Detect which cell encompasses the target text, then output its (x, y) center coordinate. 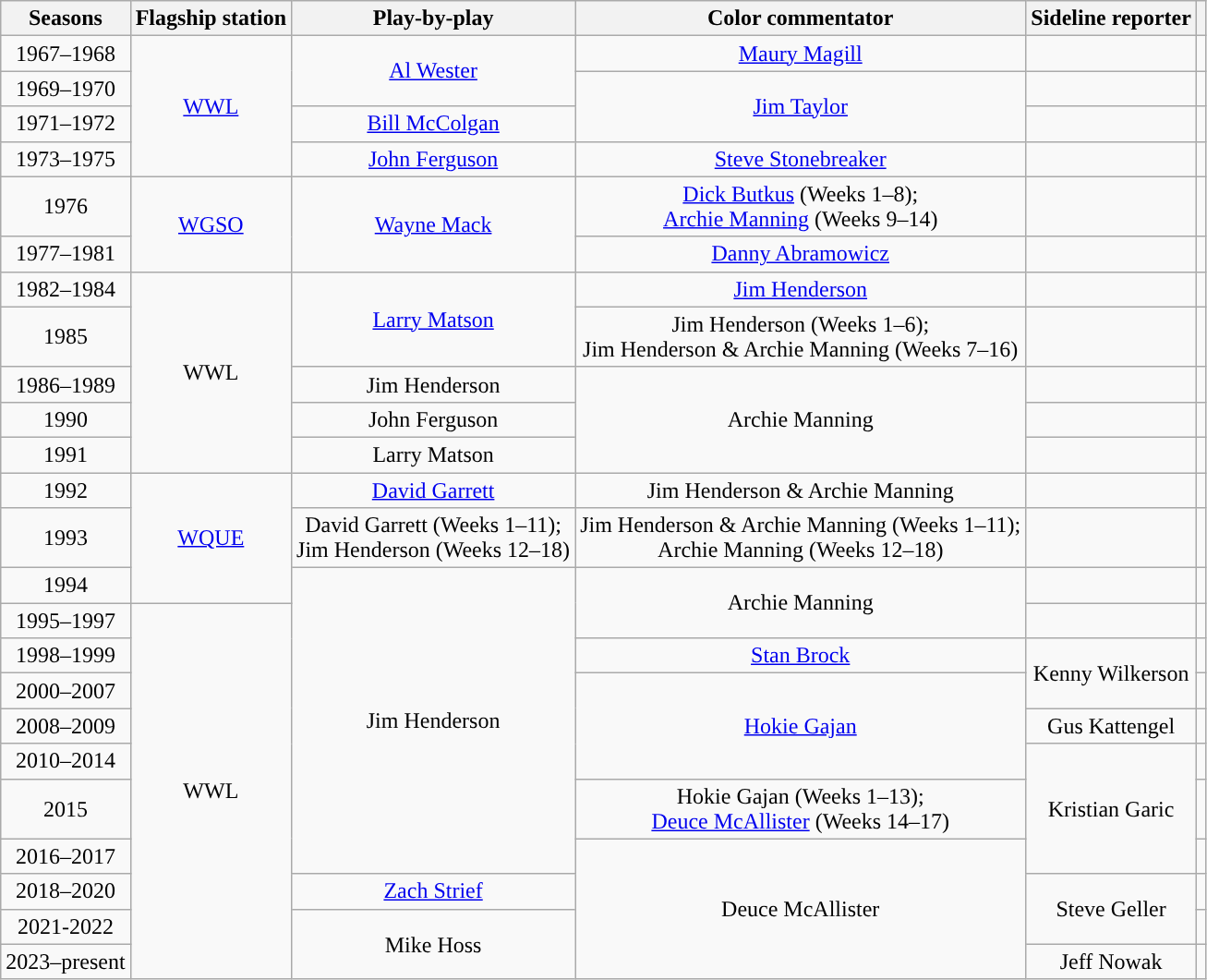
2023–present (66, 962)
1985 (66, 336)
Kristian Garic (1112, 809)
1986–1989 (66, 384)
1991 (66, 454)
Jim Henderson & Archie Manning (801, 490)
2008–2009 (66, 726)
1973–1975 (66, 159)
1994 (66, 586)
Flagship station (211, 18)
1977–1981 (66, 254)
Deuce McAllister (801, 909)
Sideline reporter (1112, 18)
2021-2022 (66, 926)
Hokie Gajan (801, 726)
Danny Abramowicz (801, 254)
Jim Henderson & Archie Manning (Weeks 1–11);Archie Manning (Weeks 12–18) (801, 538)
David Garrett (434, 490)
2015 (66, 809)
1967–1968 (66, 54)
Jim Taylor (801, 106)
Steve Stonebreaker (801, 159)
Jim Henderson (Weeks 1–6);Jim Henderson & Archie Manning (Weeks 7–16) (801, 336)
Bill McColgan (434, 124)
WQUE (211, 538)
Zach Strief (434, 891)
Wayne Mack (434, 224)
WGSO (211, 224)
Stan Brock (801, 656)
1998–1999 (66, 656)
Steve Geller (1112, 909)
2010–2014 (66, 761)
2000–2007 (66, 691)
1976 (66, 207)
1993 (66, 538)
Play-by-play (434, 18)
Mike Hoss (434, 944)
Kenny Wilkerson (1112, 673)
Gus Kattengel (1112, 726)
Color commentator (801, 18)
Seasons (66, 18)
David Garrett (Weeks 1–11);Jim Henderson (Weeks 12–18) (434, 538)
Dick Butkus (Weeks 1–8);Archie Manning (Weeks 9–14) (801, 207)
1971–1972 (66, 124)
1969–1970 (66, 89)
Al Wester (434, 71)
Maury Magill (801, 54)
Hokie Gajan (Weeks 1–13);Deuce McAllister (Weeks 14–17) (801, 809)
2016–2017 (66, 856)
1992 (66, 490)
1982–1984 (66, 289)
Jeff Nowak (1112, 962)
2018–2020 (66, 891)
1995–1997 (66, 621)
1990 (66, 419)
